Find where the given text appears and provide that cell's center as (x, y) coordinate. 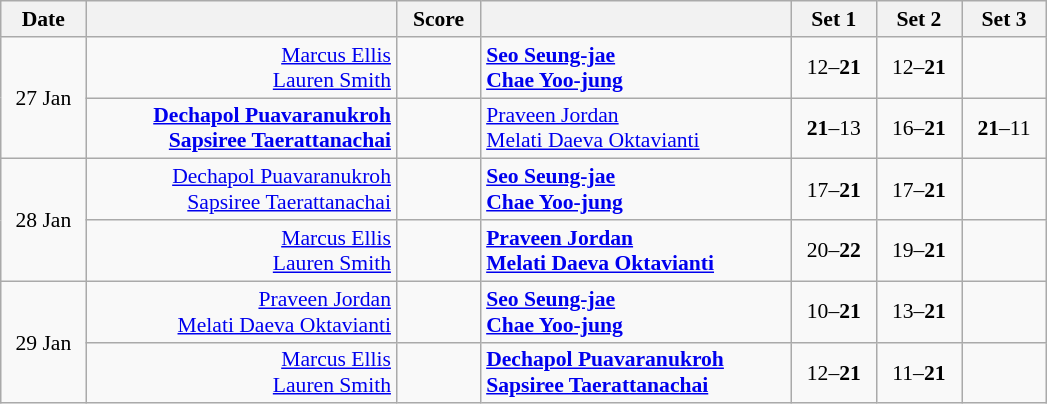
Set 3 (1004, 19)
16–21 (918, 128)
Score (438, 19)
20–22 (834, 250)
Set 1 (834, 19)
27 Jan (44, 98)
13–21 (918, 312)
21–13 (834, 128)
Set 2 (918, 19)
11–21 (918, 372)
28 Jan (44, 220)
21–11 (1004, 128)
10–21 (834, 312)
19–21 (918, 250)
29 Jan (44, 342)
Date (44, 19)
